Capture the cell that displays the provided text and extract its (X, Y) central coordinate. 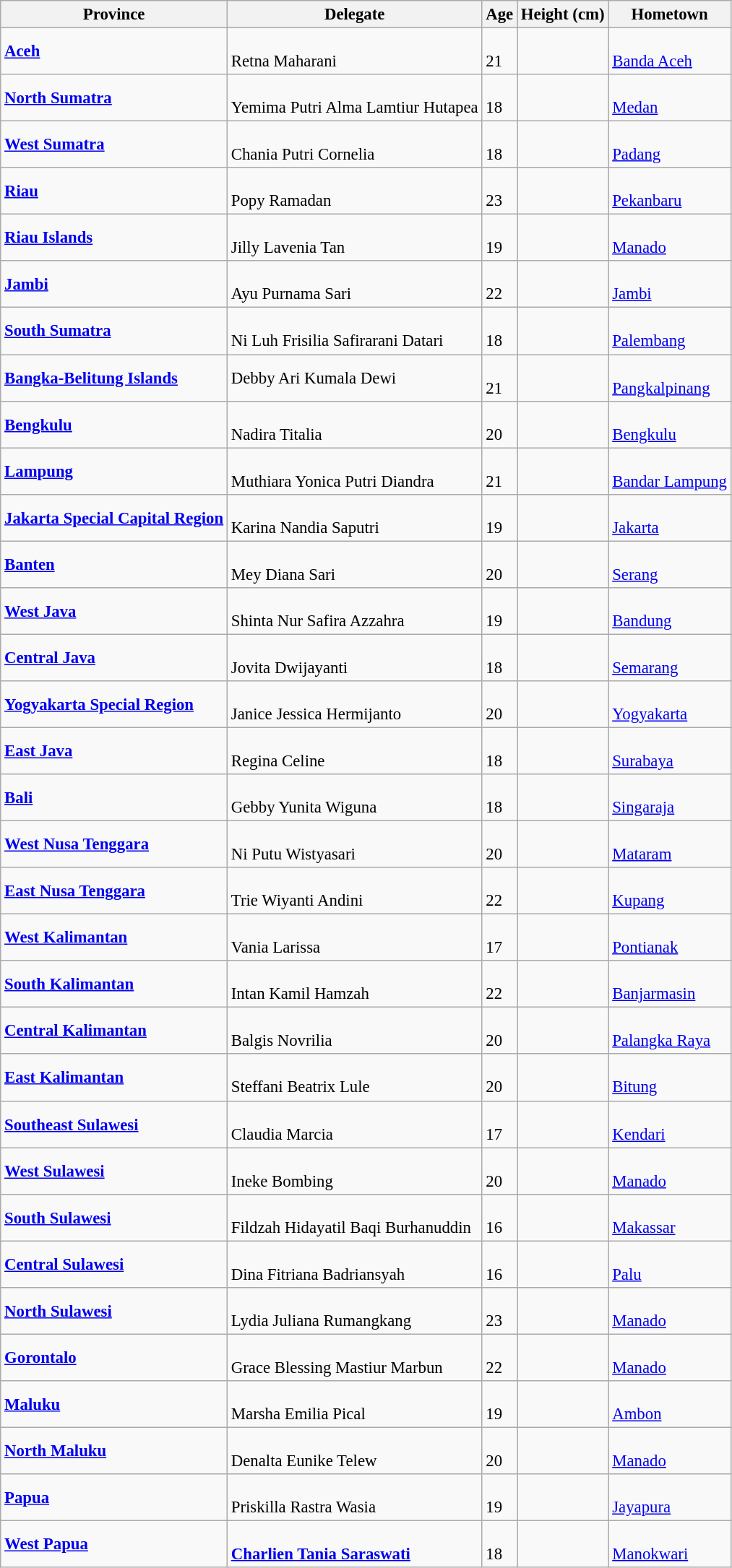
West Java (114, 611)
Retna Maharani (354, 52)
West Sulawesi (114, 1171)
Gebby Yunita Wiguna (354, 797)
Palembang (669, 331)
Ni Putu Wistyasari (354, 845)
Denalta Eunike Telew (354, 1450)
Central Java (114, 657)
Papua (114, 1498)
Central Kalimantan (114, 1031)
Bangka-Belitung Islands (114, 378)
Serang (669, 565)
Southeast Sulawesi (114, 1124)
West Kalimantan (114, 937)
Mataram (669, 845)
East Java (114, 751)
Pangkalpinang (669, 378)
Fildzah Hidayatil Baqi Burhanuddin (354, 1218)
Jakarta Special Capital Region (114, 517)
Yogyakarta Special Region (114, 705)
Dina Fitriana Badriansyah (354, 1264)
Grace Blessing Mastiur Marbun (354, 1358)
West Papua (114, 1544)
Vania Larissa (354, 937)
Charlien Tania Saraswati (354, 1544)
Lydia Juliana Rumangkang (354, 1312)
Yemima Putri Alma Lamtiur Hutapea (354, 98)
South Kalimantan (114, 984)
East Kalimantan (114, 1078)
Popy Ramadan (354, 191)
Riau Islands (114, 238)
Jovita Dwijayanti (354, 657)
Regina Celine (354, 751)
Muthiara Yonica Putri Diandra (354, 471)
Banjarmasin (669, 984)
Province (114, 14)
Claudia Marcia (354, 1124)
Ayu Purnama Sari (354, 285)
Bandung (669, 611)
Trie Wiyanti Andini (354, 891)
Semarang (669, 657)
Gorontalo (114, 1358)
Bitung (669, 1078)
Surabaya (669, 751)
West Sumatra (114, 144)
Yogyakarta (669, 705)
North Sumatra (114, 98)
Jayapura (669, 1498)
Riau (114, 191)
Marsha Emilia Pical (354, 1404)
Balgis Novrilia (354, 1031)
Manokwari (669, 1544)
Hometown (669, 14)
Debby Ari Kumala Dewi (354, 378)
Chania Putri Cornelia (354, 144)
West Nusa Tenggara (114, 845)
Central Sulawesi (114, 1264)
Janice Jessica Hermijanto (354, 705)
Height (cm) (563, 14)
Bali (114, 797)
Maluku (114, 1404)
Ineke Bombing (354, 1171)
Delegate (354, 14)
Jakarta (669, 517)
East Nusa Tenggara (114, 891)
North Sulawesi (114, 1312)
Intan Kamil Hamzah (354, 984)
Banten (114, 565)
Kupang (669, 891)
Makassar (669, 1218)
Pekanbaru (669, 191)
Padang (669, 144)
Palangka Raya (669, 1031)
Ni Luh Frisilia Safirarani Datari (354, 331)
Shinta Nur Safira Azzahra (354, 611)
Karina Nandia Saputri (354, 517)
Steffani Beatrix Lule (354, 1078)
Banda Aceh (669, 52)
Medan (669, 98)
Kendari (669, 1124)
Bandar Lampung (669, 471)
Mey Diana Sari (354, 565)
Aceh (114, 52)
Pontianak (669, 937)
South Sumatra (114, 331)
North Maluku (114, 1450)
Palu (669, 1264)
Singaraja (669, 797)
Age (500, 14)
Jilly Lavenia Tan (354, 238)
Ambon (669, 1404)
Nadira Titalia (354, 425)
Lampung (114, 471)
South Sulawesi (114, 1218)
Priskilla Rastra Wasia (354, 1498)
